Pinpoint the cell where the given text exists, returning its (x, y) midpoint coordinate. 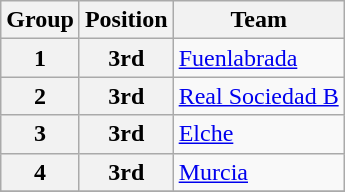
Position (126, 20)
Group (40, 20)
Real Sociedad B (258, 96)
Elche (258, 134)
Murcia (258, 172)
4 (40, 172)
Fuenlabrada (258, 58)
1 (40, 58)
2 (40, 96)
3 (40, 134)
Team (258, 20)
